Identify which cell holds the provided text, then report its (X, Y) central coordinate. 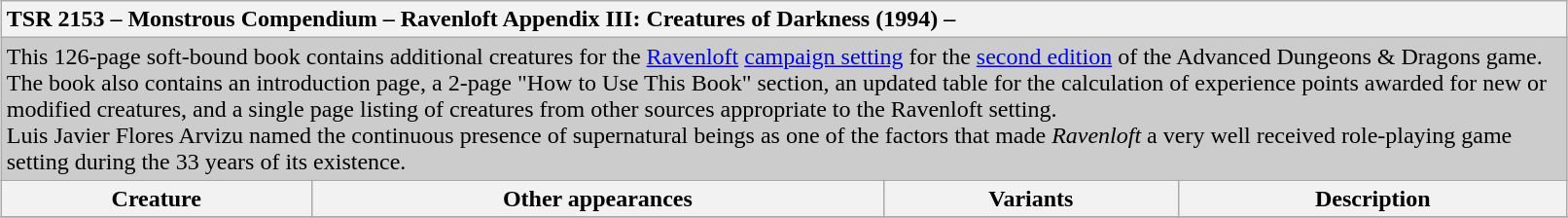
Creature (156, 199)
Description (1372, 199)
Other appearances (597, 199)
Variants (1031, 199)
TSR 2153 – Monstrous Compendium – Ravenloft Appendix III: Creatures of Darkness (1994) – (784, 19)
